Find where the given text appears and provide that cell's center as (x, y) coordinate. 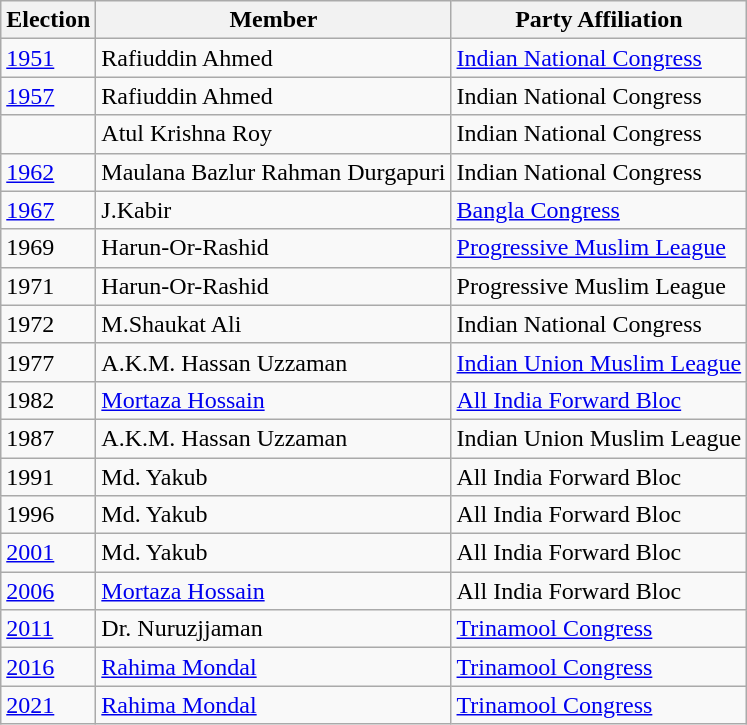
1991 (48, 477)
2006 (48, 591)
1967 (48, 210)
M.Shaukat Ali (274, 324)
1957 (48, 96)
Maulana Bazlur Rahman Durgapuri (274, 172)
1987 (48, 438)
1996 (48, 515)
2001 (48, 553)
2016 (48, 667)
1977 (48, 362)
1951 (48, 58)
Party Affiliation (599, 20)
Dr. Nuruzjjaman (274, 629)
1982 (48, 400)
Member (274, 20)
J.Kabir (274, 210)
Election (48, 20)
1969 (48, 248)
1972 (48, 324)
Bangla Congress (599, 210)
2011 (48, 629)
2021 (48, 705)
1971 (48, 286)
1962 (48, 172)
Atul Krishna Roy (274, 134)
